Pinpoint the cell where the given text exists, returning its (X, Y) midpoint coordinate. 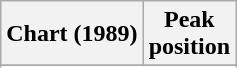
Peak position (189, 34)
Chart (1989) (72, 34)
